Locate the cell with the specified text and output its (X, Y) center coordinate. 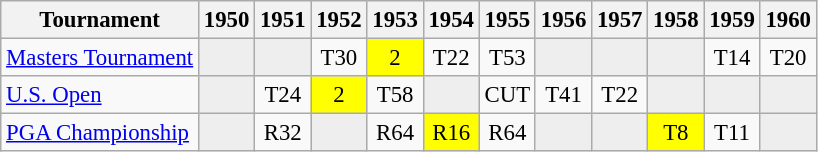
1957 (620, 20)
1950 (227, 20)
T30 (339, 58)
1954 (451, 20)
CUT (507, 95)
U.S. Open (100, 95)
T53 (507, 58)
R32 (283, 133)
1958 (676, 20)
1953 (395, 20)
T20 (788, 58)
T41 (563, 95)
T11 (732, 133)
R16 (451, 133)
T24 (283, 95)
1952 (339, 20)
Masters Tournament (100, 58)
1960 (788, 20)
1959 (732, 20)
Tournament (100, 20)
PGA Championship (100, 133)
T58 (395, 95)
T14 (732, 58)
1956 (563, 20)
T8 (676, 133)
1951 (283, 20)
1955 (507, 20)
